From the cell containing the given text, extract its center point as (x, y) coordinate. 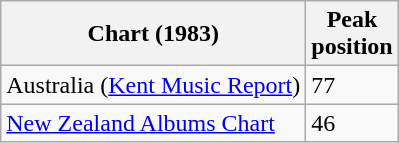
77 (352, 85)
Chart (1983) (154, 34)
New Zealand Albums Chart (154, 123)
46 (352, 123)
Australia (Kent Music Report) (154, 85)
Peakposition (352, 34)
